For the text-containing cell, return its midpoint in (X, Y) coordinate format. 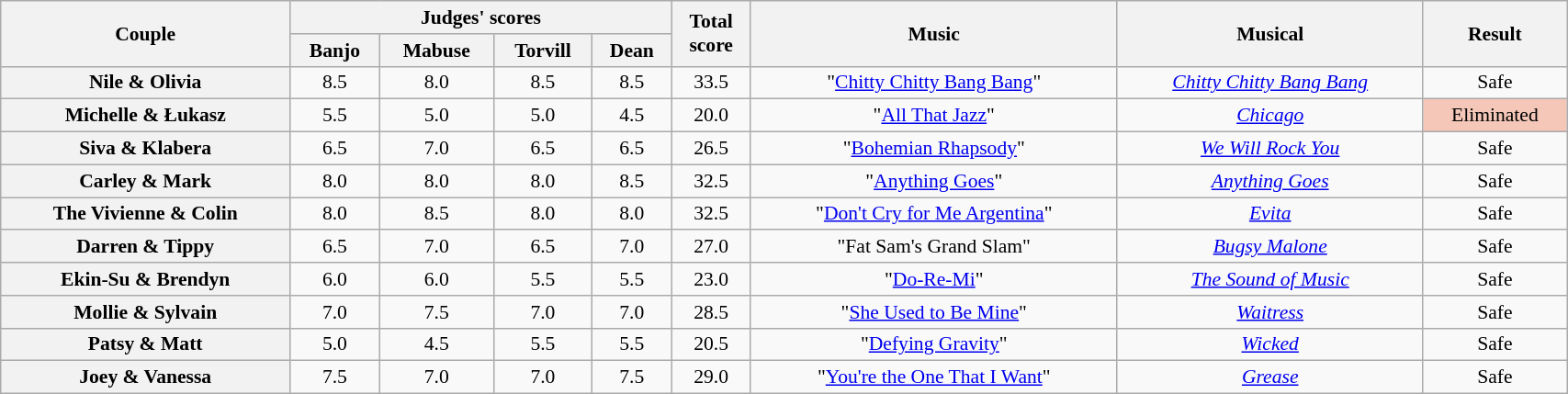
Torvill (542, 51)
"Chitty Chitty Bang Bang" (933, 83)
Evita (1269, 214)
Joey & Vanessa (145, 377)
Bugsy Malone (1269, 247)
Nile & Olivia (145, 83)
"You're the One That I Want" (933, 377)
The Vivienne & Colin (145, 214)
27.0 (711, 247)
Banjo (334, 51)
Dean (632, 51)
Result (1495, 33)
"Defying Gravity" (933, 344)
Ekin-Su & Brendyn (145, 279)
23.0 (711, 279)
"All That Jazz" (933, 116)
"Bohemian Rhapsody" (933, 149)
Eliminated (1495, 116)
Music (933, 33)
Grease (1269, 377)
"Fat Sam's Grand Slam" (933, 247)
33.5 (711, 83)
"She Used to Be Mine" (933, 312)
"Anything Goes" (933, 181)
Mabuse (436, 51)
Michelle & Łukasz (145, 116)
Patsy & Matt (145, 344)
Chicago (1269, 116)
Siva & Klabera (145, 149)
Carley & Mark (145, 181)
26.5 (711, 149)
Darren & Tippy (145, 247)
29.0 (711, 377)
The Sound of Music (1269, 279)
Couple (145, 33)
Wicked (1269, 344)
20.5 (711, 344)
"Don't Cry for Me Argentina" (933, 214)
Musical (1269, 33)
Totalscore (711, 33)
We Will Rock You (1269, 149)
Mollie & Sylvain (145, 312)
Chitty Chitty Bang Bang (1269, 83)
"Do-Re-Mi" (933, 279)
Anything Goes (1269, 181)
Waitress (1269, 312)
28.5 (711, 312)
20.0 (711, 116)
Judges' scores (481, 17)
